Capture the cell that displays the provided text and extract its [x, y] central coordinate. 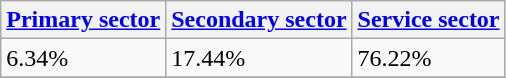
76.22% [428, 58]
Service sector [428, 20]
17.44% [259, 58]
Secondary sector [259, 20]
Primary sector [84, 20]
6.34% [84, 58]
